Identify which cell holds the provided text, then report its [x, y] central coordinate. 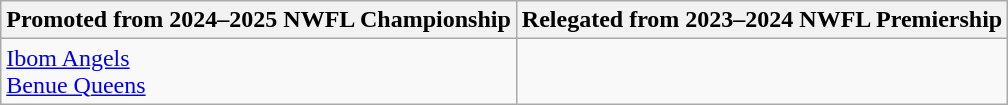
Relegated from 2023–2024 NWFL Premiership [762, 20]
Ibom AngelsBenue Queens [259, 72]
Promoted from 2024–2025 NWFL Championship [259, 20]
